Scan for the cell matching the given text and deliver its (x, y) coordinate at center. 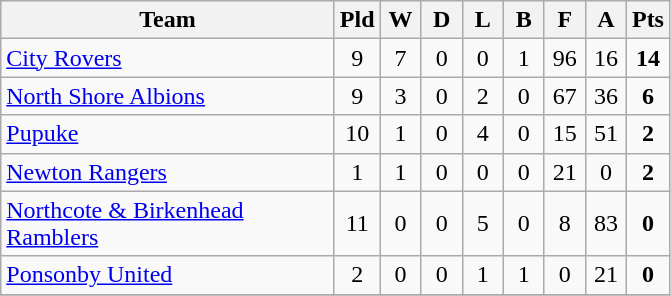
51 (606, 134)
North Shore Albions (168, 96)
16 (606, 58)
A (606, 20)
4 (482, 134)
Northcote & Birkenhead Ramblers (168, 224)
City Rovers (168, 58)
D (442, 20)
W (400, 20)
14 (648, 58)
Pld (357, 20)
7 (400, 58)
Ponsonby United (168, 275)
B (524, 20)
3 (400, 96)
11 (357, 224)
F (564, 20)
15 (564, 134)
Pupuke (168, 134)
96 (564, 58)
6 (648, 96)
67 (564, 96)
Pts (648, 20)
10 (357, 134)
L (482, 20)
Team (168, 20)
8 (564, 224)
Newton Rangers (168, 172)
36 (606, 96)
5 (482, 224)
83 (606, 224)
